Identify which cell holds the provided text, then report its (x, y) central coordinate. 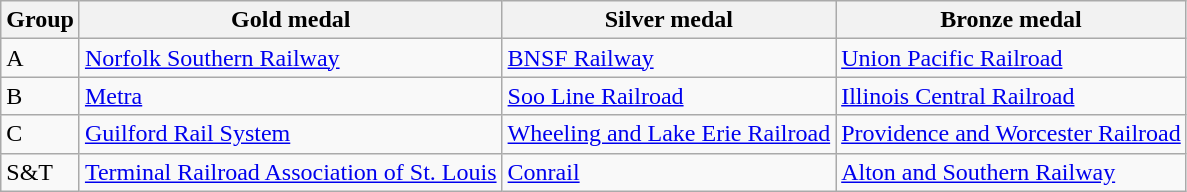
C (40, 134)
Soo Line Railroad (669, 96)
Silver medal (669, 20)
Conrail (669, 172)
Illinois Central Railroad (1012, 96)
S&T (40, 172)
Alton and Southern Railway (1012, 172)
Bronze medal (1012, 20)
BNSF Railway (669, 58)
Guilford Rail System (290, 134)
A (40, 58)
Providence and Worcester Railroad (1012, 134)
Union Pacific Railroad (1012, 58)
Wheeling and Lake Erie Railroad (669, 134)
Norfolk Southern Railway (290, 58)
B (40, 96)
Group (40, 20)
Metra (290, 96)
Terminal Railroad Association of St. Louis (290, 172)
Gold medal (290, 20)
